Search for the cell housing the specified text and yield its (x, y) center coordinate. 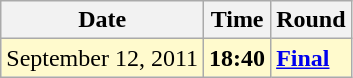
18:40 (238, 58)
Final (311, 58)
Round (311, 20)
Date (102, 20)
September 12, 2011 (102, 58)
Time (238, 20)
